Provide the [x, y] coordinate of the cell's center where the given text is located.  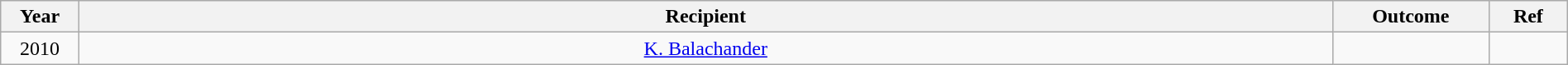
Ref [1528, 17]
Recipient [705, 17]
Year [40, 17]
2010 [40, 48]
Outcome [1411, 17]
K. Balachander [705, 48]
